Locate the cell with the specified text and output its [X, Y] center coordinate. 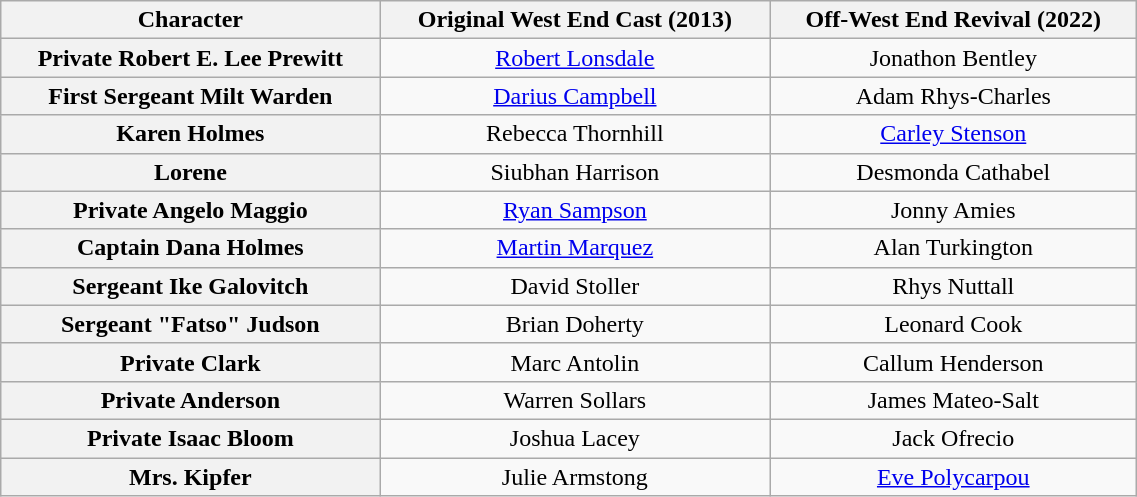
Desmonda Cathabel [954, 172]
Leonard Cook [954, 324]
Jonathon Bentley [954, 58]
Karen Holmes [190, 134]
Robert Lonsdale [575, 58]
Private Isaac Bloom [190, 438]
David Stoller [575, 286]
Carley Stenson [954, 134]
Off-West End Revival (2022) [954, 20]
Alan Turkington [954, 248]
Darius Campbell [575, 96]
Original West End Cast (2013) [575, 20]
Eve Polycarpou [954, 477]
Private Robert E. Lee Prewitt [190, 58]
Callum Henderson [954, 362]
First Sergeant Milt Warden [190, 96]
Rebecca Thornhill [575, 134]
Jack Ofrecio [954, 438]
Jonny Amies [954, 210]
Marc Antolin [575, 362]
Ryan Sampson [575, 210]
Private Anderson [190, 400]
Brian Doherty [575, 324]
Adam Rhys-Charles [954, 96]
Rhys Nuttall [954, 286]
Martin Marquez [575, 248]
Mrs. Kipfer [190, 477]
Warren Sollars [575, 400]
Sergeant Ike Galovitch [190, 286]
James Mateo-Salt [954, 400]
Private Angelo Maggio [190, 210]
Character [190, 20]
Sergeant "Fatso" Judson [190, 324]
Julie Armstong [575, 477]
Private Clark [190, 362]
Captain Dana Holmes [190, 248]
Lorene [190, 172]
Joshua Lacey [575, 438]
Siubhan Harrison [575, 172]
